Return the (X, Y) coordinate for the center point of the cell that contains the specified text.  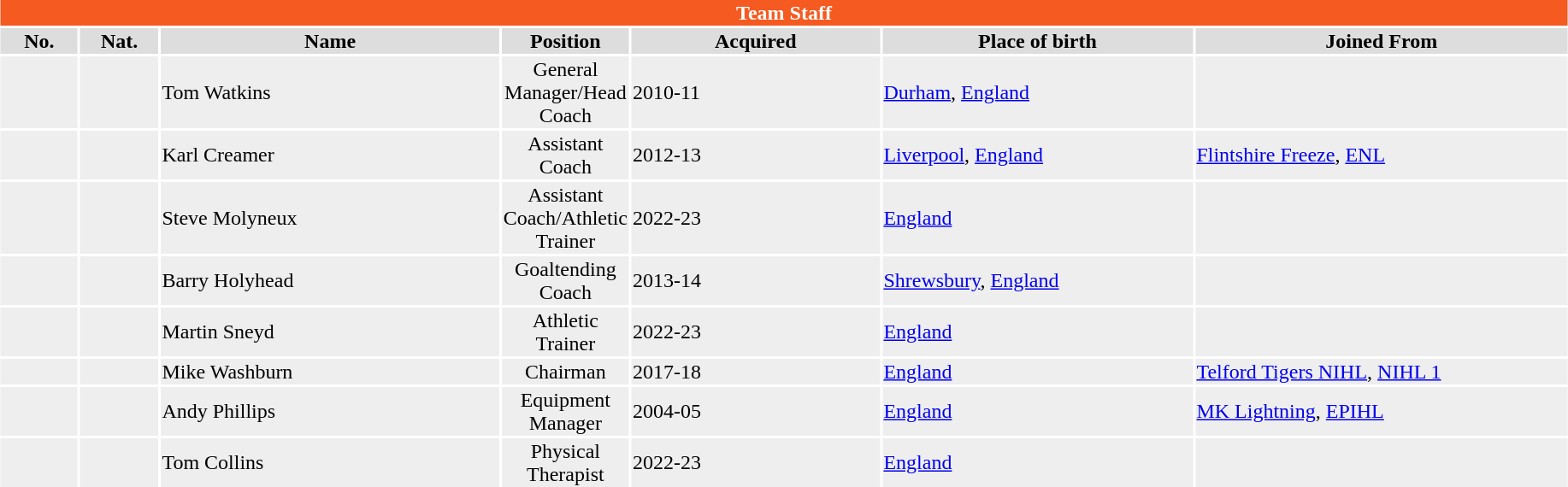
Name (330, 41)
Physical Therapist (565, 463)
2004-05 (755, 412)
Team Staff (783, 13)
Joined From (1382, 41)
Chairman (565, 372)
MK Lightning, EPIHL (1382, 412)
Liverpool, England (1038, 155)
Durham, England (1038, 92)
Place of birth (1038, 41)
Tom Collins (330, 463)
Martin Sneyd (330, 332)
2012-13 (755, 155)
Equipment Manager (565, 412)
Steve Molyneux (330, 218)
2017-18 (755, 372)
Acquired (755, 41)
2013-14 (755, 280)
Telford Tigers NIHL, NIHL 1 (1382, 372)
Andy Phillips (330, 412)
Assistant Coach (565, 155)
Nat. (120, 41)
Karl Creamer (330, 155)
2010-11 (755, 92)
Athletic Trainer (565, 332)
Assistant Coach/Athletic Trainer (565, 218)
Goaltending Coach (565, 280)
Tom Watkins (330, 92)
Barry Holyhead (330, 280)
Shrewsbury, England (1038, 280)
Position (565, 41)
General Manager/Head Coach (565, 92)
Mike Washburn (330, 372)
No. (39, 41)
Flintshire Freeze, ENL (1382, 155)
